Search for the cell housing the specified text and yield its [X, Y] center coordinate. 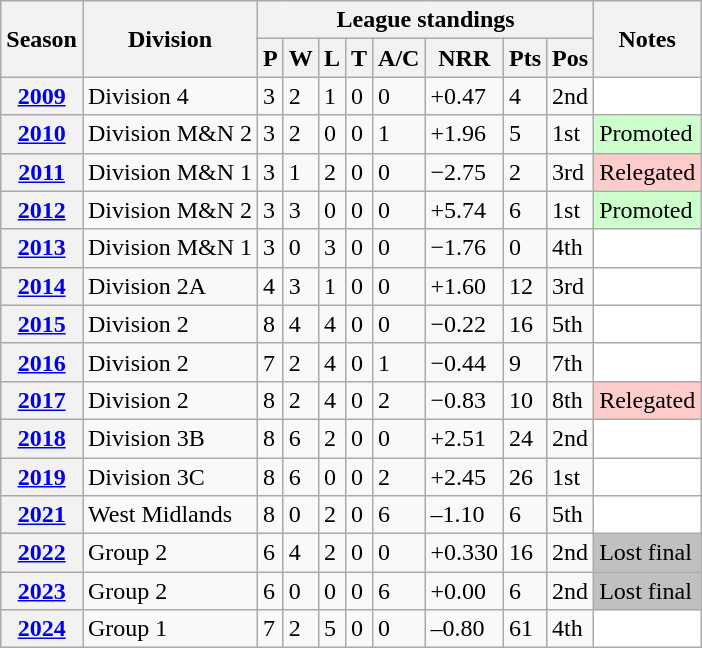
−0.83 [464, 400]
2013 [42, 248]
2009 [42, 96]
+0.47 [464, 96]
Pts [526, 58]
−1.76 [464, 248]
2012 [42, 210]
2021 [42, 515]
2017 [42, 400]
7th [570, 362]
West Midlands [170, 515]
8th [570, 400]
Division 3C [170, 477]
NRR [464, 58]
W [300, 58]
+1.60 [464, 286]
+0.330 [464, 553]
10 [526, 400]
26 [526, 477]
24 [526, 438]
2024 [42, 629]
P [271, 58]
Season [42, 39]
12 [526, 286]
T [358, 58]
9 [526, 362]
2011 [42, 172]
2010 [42, 134]
–1.10 [464, 515]
L [332, 58]
Pos [570, 58]
2014 [42, 286]
−0.44 [464, 362]
Notes [648, 39]
2015 [42, 324]
Division 4 [170, 96]
+2.45 [464, 477]
–0.80 [464, 629]
Division 3B [170, 438]
A/C [399, 58]
+0.00 [464, 591]
2023 [42, 591]
2016 [42, 362]
2022 [42, 553]
+2.51 [464, 438]
League standings [426, 20]
2019 [42, 477]
61 [526, 629]
−2.75 [464, 172]
−0.22 [464, 324]
+1.96 [464, 134]
2018 [42, 438]
Division 2A [170, 286]
+5.74 [464, 210]
Division [170, 39]
Group 1 [170, 629]
